Search for the cell housing the specified text and yield its (X, Y) center coordinate. 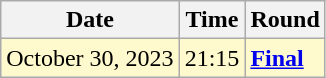
Time (212, 20)
Final (285, 58)
October 30, 2023 (90, 58)
Round (285, 20)
21:15 (212, 58)
Date (90, 20)
